For the text-containing cell, return its midpoint in (X, Y) coordinate format. 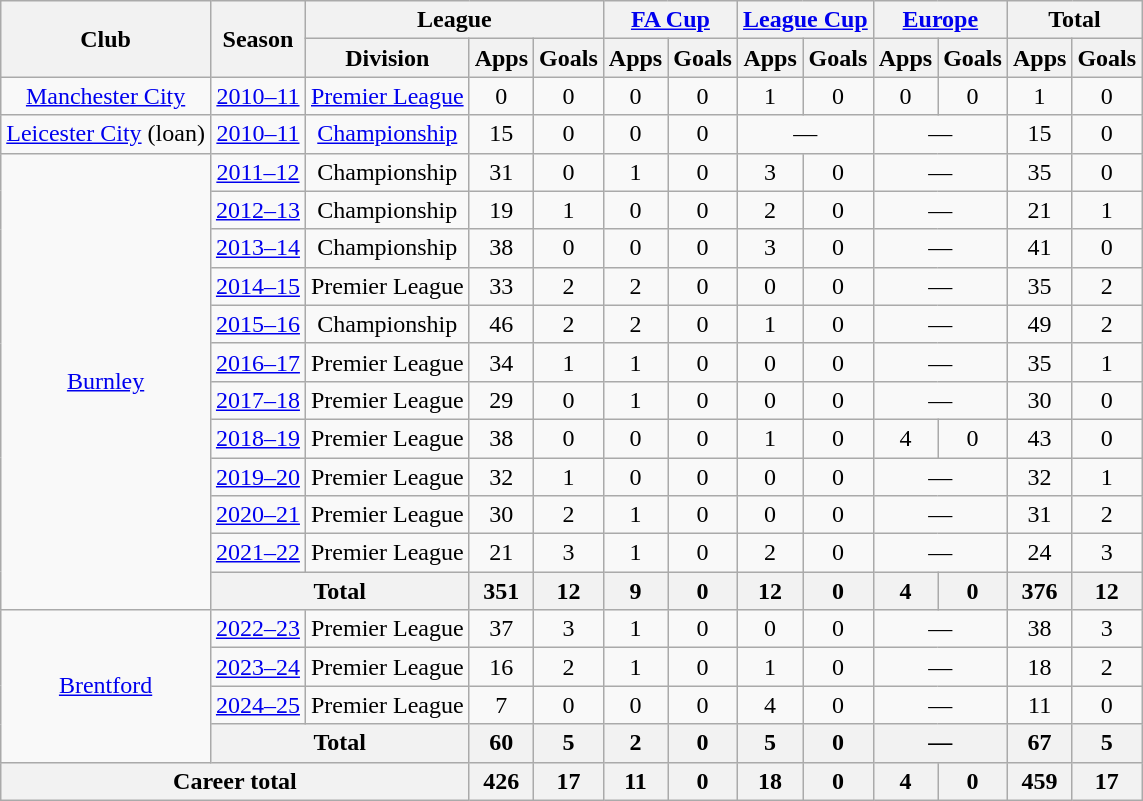
29 (501, 400)
16 (501, 667)
33 (501, 286)
351 (501, 591)
Brentford (106, 686)
Club (106, 39)
2012–13 (258, 210)
24 (1039, 553)
2015–16 (258, 324)
Career total (235, 781)
67 (1039, 743)
41 (1039, 248)
9 (635, 591)
46 (501, 324)
FA Cup (670, 20)
2017–18 (258, 400)
Division (387, 58)
League (454, 20)
2013–14 (258, 248)
Manchester City (106, 96)
49 (1039, 324)
2023–24 (258, 667)
2020–21 (258, 515)
Season (258, 39)
37 (501, 629)
60 (501, 743)
2021–22 (258, 553)
Burnley (106, 382)
2016–17 (258, 362)
Leicester City (loan) (106, 134)
Europe (940, 20)
2022–23 (258, 629)
2011–12 (258, 172)
34 (501, 362)
19 (501, 210)
426 (501, 781)
459 (1039, 781)
2024–25 (258, 705)
2019–20 (258, 477)
376 (1039, 591)
2014–15 (258, 286)
7 (501, 705)
43 (1039, 438)
2018–19 (258, 438)
League Cup (805, 20)
